Search for the cell housing the specified text and yield its [X, Y] center coordinate. 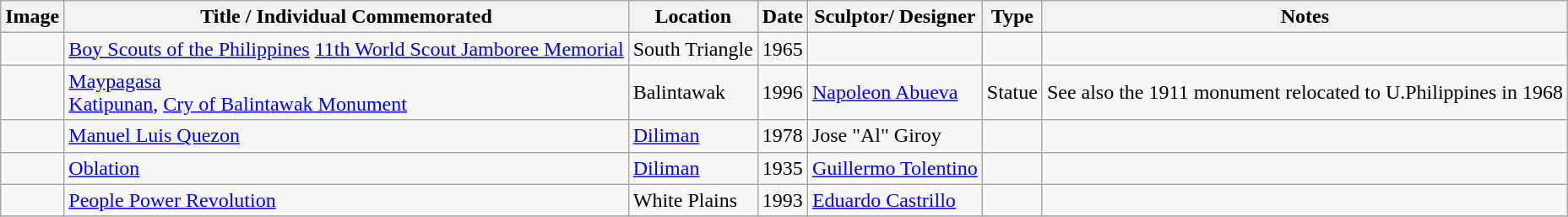
Guillermo Tolentino [895, 168]
White Plains [692, 200]
Title / Individual Commemorated [346, 17]
Oblation [346, 168]
People Power Revolution [346, 200]
Manuel Luis Quezon [346, 136]
Location [692, 17]
South Triangle [692, 49]
1965 [782, 49]
1935 [782, 168]
1993 [782, 200]
1996 [782, 93]
Type [1012, 17]
Sculptor/ Designer [895, 17]
Jose "Al" Giroy [895, 136]
MaypagasaKatipunan, Cry of Balintawak Monument [346, 93]
See also the 1911 monument relocated to U.Philippines in 1968 [1305, 93]
1978 [782, 136]
Notes [1305, 17]
Balintawak [692, 93]
Boy Scouts of the Philippines 11th World Scout Jamboree Memorial [346, 49]
Date [782, 17]
Image [32, 17]
Statue [1012, 93]
Eduardo Castrillo [895, 200]
Napoleon Abueva [895, 93]
